Extract the [x, y] coordinate from the center of the cell holding the provided text.  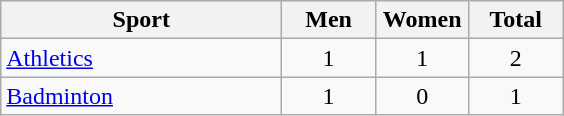
Men [329, 20]
Athletics [142, 58]
Total [516, 20]
2 [516, 58]
0 [422, 96]
Sport [142, 20]
Badminton [142, 96]
Women [422, 20]
